Capture the cell that displays the provided text and extract its (x, y) central coordinate. 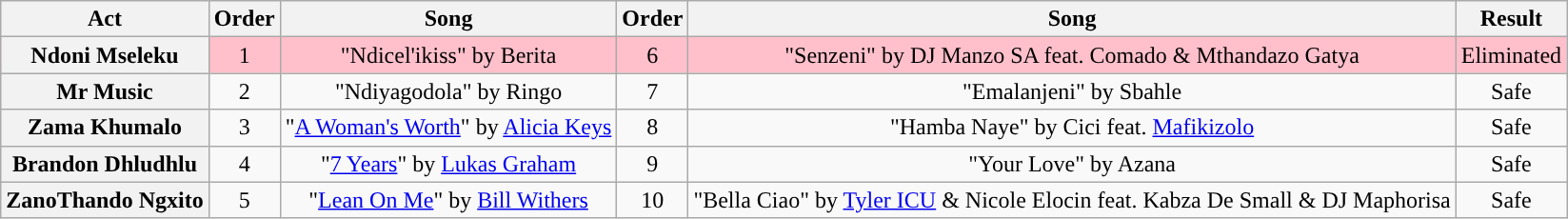
4 (244, 164)
"Bella Ciao" by Tyler ICU & Nicole Elocin feat. Kabza De Small & DJ Maphorisa (1072, 200)
"7 Years" by Lukas Graham (448, 164)
"Senzeni" by DJ Manzo SA feat. Comado & Mthandazo Gatya (1072, 55)
"Your Love" by Azana (1072, 164)
Act (105, 19)
Zama Khumalo (105, 128)
"A Woman's Worth" by Alicia Keys (448, 128)
3 (244, 128)
ZanoThando Ngxito (105, 200)
"Ndiyagodola" by Ringo (448, 91)
5 (244, 200)
"Emalanjeni" by Sbahle (1072, 91)
2 (244, 91)
Mr Music (105, 91)
"Lean On Me" by Bill Withers (448, 200)
10 (653, 200)
6 (653, 55)
Result (1511, 19)
Brandon Dhludhlu (105, 164)
7 (653, 91)
1 (244, 55)
Eliminated (1511, 55)
Ndoni Mseleku (105, 55)
"Ndicel'ikiss" by Berita (448, 55)
9 (653, 164)
8 (653, 128)
"Hamba Naye" by Cici feat. Mafikizolo (1072, 128)
